From the cell containing the given text, extract its center point as [X, Y] coordinate. 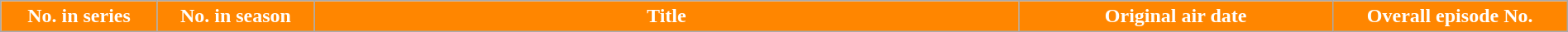
No. in series [79, 16]
No. in season [235, 16]
Overall episode No. [1450, 16]
Title [667, 16]
Original air date [1176, 16]
